Determine the [x, y] coordinate at the center of the cell enclosing the given text.  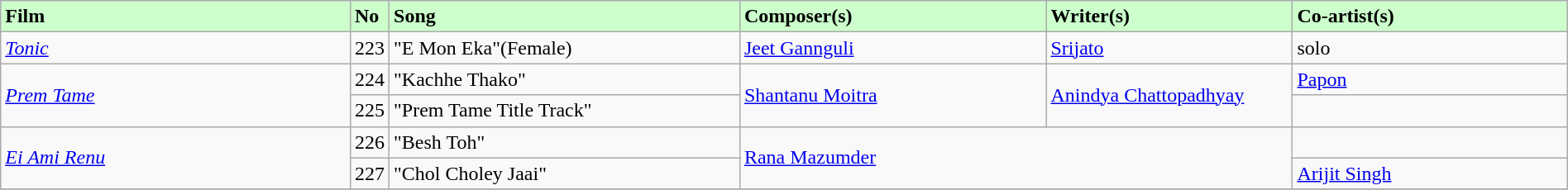
"Kachhe Thako" [565, 79]
Tonic [175, 48]
Anindya Chattopadhyay [1169, 95]
224 [369, 79]
"Chol Choley Jaai" [565, 173]
226 [369, 142]
Shantanu Moitra [893, 95]
Arijit Singh [1430, 173]
Song [565, 17]
Film [175, 17]
Prem Tame [175, 95]
"Prem Tame Title Track" [565, 111]
"E Mon Eka"(Female) [565, 48]
No [369, 17]
227 [369, 173]
Ei Ami Renu [175, 158]
Papon [1430, 79]
223 [369, 48]
Writer(s) [1169, 17]
"Besh Toh" [565, 142]
Composer(s) [893, 17]
Co-artist(s) [1430, 17]
Jeet Gannguli [893, 48]
Rana Mazumder [1016, 158]
225 [369, 111]
Srijato [1169, 48]
solo [1430, 48]
